Identify which cell holds the provided text, then report its (X, Y) central coordinate. 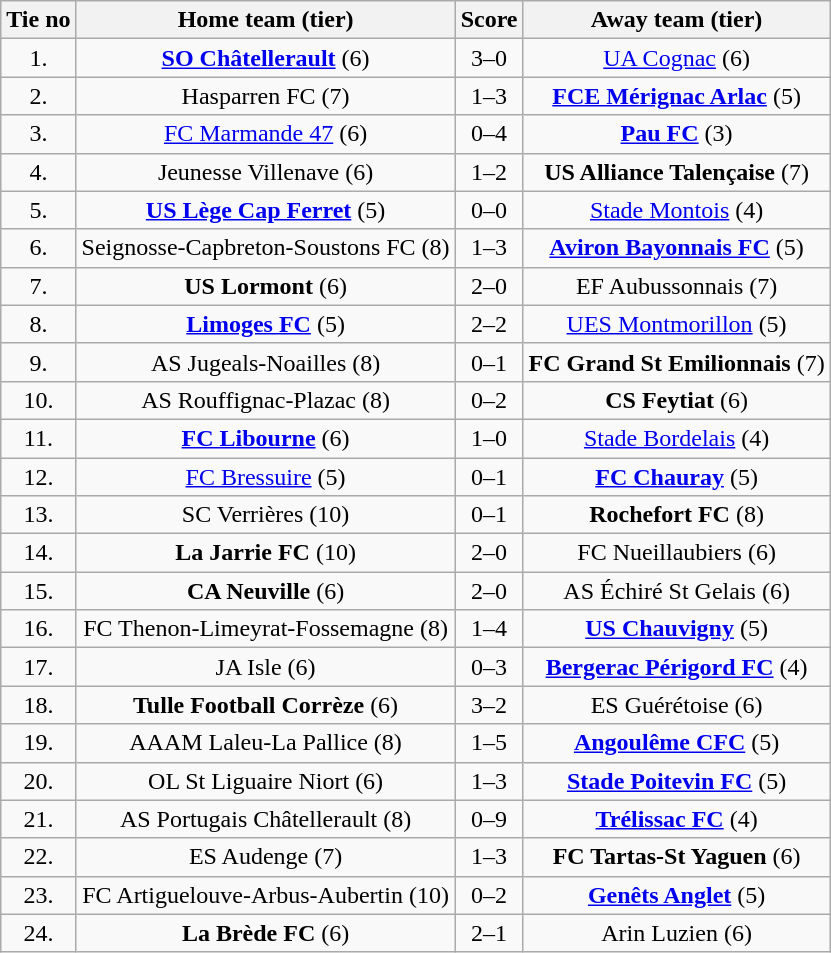
UA Cognac (6) (676, 58)
15. (38, 591)
3. (38, 134)
0–9 (489, 819)
SO Châtellerault (6) (266, 58)
Stade Montois (4) (676, 210)
Aviron Bayonnais FC (5) (676, 248)
1–5 (489, 743)
1–2 (489, 172)
FC Nueillaubiers (6) (676, 553)
FC Artiguelouve-Arbus-Aubertin (10) (266, 895)
EF Aubussonnais (7) (676, 286)
18. (38, 705)
9. (38, 362)
SC Verrières (10) (266, 515)
Away team (tier) (676, 20)
4. (38, 172)
UES Montmorillon (5) (676, 324)
Angoulême CFC (5) (676, 743)
FC Marmande 47 (6) (266, 134)
FC Libourne (6) (266, 438)
Stade Bordelais (4) (676, 438)
Tulle Football Corrèze (6) (266, 705)
1. (38, 58)
Pau FC (3) (676, 134)
FC Grand St Emilionnais (7) (676, 362)
US Lormont (6) (266, 286)
21. (38, 819)
FCE Mérignac Arlac (5) (676, 96)
Jeunesse Villenave (6) (266, 172)
FC Tartas-St Yaguen (6) (676, 857)
23. (38, 895)
8. (38, 324)
ES Guérétoise (6) (676, 705)
Trélissac FC (4) (676, 819)
0–0 (489, 210)
Bergerac Périgord FC (4) (676, 667)
3–0 (489, 58)
24. (38, 933)
Arin Luzien (6) (676, 933)
1–0 (489, 438)
12. (38, 477)
FC Chauray (5) (676, 477)
14. (38, 553)
OL St Liguaire Niort (6) (266, 781)
10. (38, 400)
2–1 (489, 933)
FC Bressuire (5) (266, 477)
US Chauvigny (5) (676, 629)
0–3 (489, 667)
2. (38, 96)
0–4 (489, 134)
JA Isle (6) (266, 667)
La Brède FC (6) (266, 933)
17. (38, 667)
Genêts Anglet (5) (676, 895)
Score (489, 20)
19. (38, 743)
Tie no (38, 20)
7. (38, 286)
2–2 (489, 324)
CS Feytiat (6) (676, 400)
Stade Poitevin FC (5) (676, 781)
16. (38, 629)
US Alliance Talençaise (7) (676, 172)
CA Neuville (6) (266, 591)
FC Thenon-Limeyrat-Fossemagne (8) (266, 629)
AAAM Laleu-La Pallice (8) (266, 743)
AS Échiré St Gelais (6) (676, 591)
AS Rouffignac-Plazac (8) (266, 400)
22. (38, 857)
Limoges FC (5) (266, 324)
6. (38, 248)
20. (38, 781)
Home team (tier) (266, 20)
3–2 (489, 705)
Hasparren FC (7) (266, 96)
Rochefort FC (8) (676, 515)
5. (38, 210)
La Jarrie FC (10) (266, 553)
1–4 (489, 629)
11. (38, 438)
AS Portugais Châtellerault (8) (266, 819)
ES Audenge (7) (266, 857)
AS Jugeals-Noailles (8) (266, 362)
Seignosse-Capbreton-Soustons FC (8) (266, 248)
US Lège Cap Ferret (5) (266, 210)
13. (38, 515)
